Pinpoint the cell where the given text exists, returning its (X, Y) midpoint coordinate. 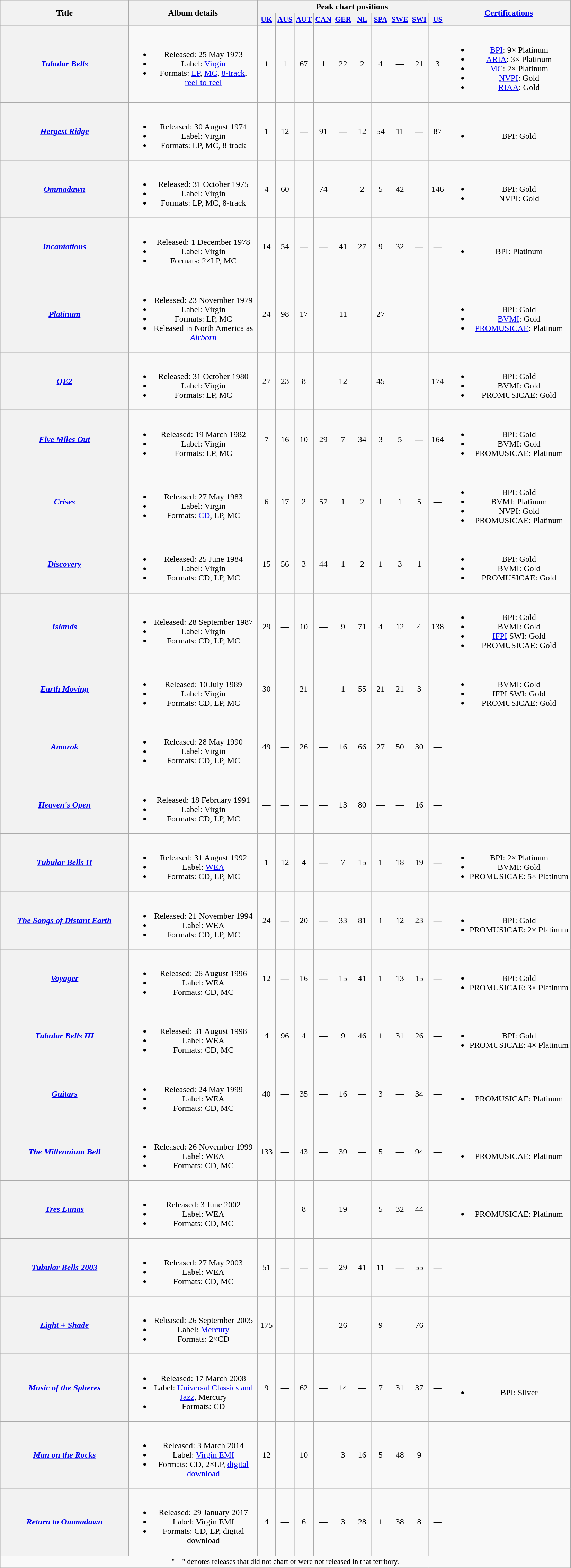
BPI: GoldNVPI: Gold (508, 189)
Incantations (64, 247)
45 (380, 381)
76 (419, 1325)
Released: 31 August 1998Label: WEAFormats: CD, MC (193, 1036)
28 (362, 1522)
Hergest Ridge (64, 132)
Released: 27 May 2003Label: WEAFormats: CD, MC (193, 1268)
Released: 31 August 1992Label: WEAFormats: CD, LP, MC (193, 863)
67 (304, 64)
81 (362, 920)
Released: 17 March 2008Label: Universal Classics and Jazz, MercuryFormats: CD (193, 1388)
174 (438, 381)
49 (267, 747)
UK (267, 20)
Earth Moving (64, 689)
Tres Lunas (64, 1209)
96 (285, 1036)
Five Miles Out (64, 439)
Released: 25 May 1973Label: VirginFormats: LP, MC, 8-track, reel-to-reel (193, 64)
BPI: GoldPROMUSICAE: 4× Platinum (508, 1036)
20 (304, 920)
BPI: Gold (508, 132)
Released: 26 November 1999Label: WEAFormats: CD, MC (193, 1152)
Released: 31 October 1980Label: VirginFormats: LP, MC (193, 381)
Released: 21 November 1994Label: WEAFormats: CD, LP, MC (193, 920)
Released: 25 June 1984Label: VirginFormats: CD, LP, MC (193, 564)
71 (362, 627)
Music of the Spheres (64, 1388)
98 (285, 314)
35 (304, 1094)
BVMI: GoldIFPI SWI: GoldPROMUSICAE: Gold (508, 689)
Tubular Bells III (64, 1036)
Title (64, 13)
US (438, 20)
Released: 30 August 1974Label: VirginFormats: LP, MC, 8-track (193, 132)
Released: 3 March 2014Label: Virgin EMIFormats: CD, 2×LP, digital download (193, 1455)
57 (323, 502)
37 (419, 1388)
18 (400, 863)
SWI (419, 20)
Crises (64, 502)
BPI: GoldBVMI: GoldIFPI SWI: GoldPROMUSICAE: Gold (508, 627)
146 (438, 189)
Released: 23 November 1979Label: VirginFormats: LP, MCReleased in North America as Airborn (193, 314)
AUS (285, 20)
42 (400, 189)
Released: 1 December 1978Label: VirginFormats: 2×LP, MC (193, 247)
Discovery (64, 564)
38 (400, 1522)
GER (343, 20)
Guitars (64, 1094)
SPA (380, 20)
80 (362, 804)
Album details (193, 13)
Released: 3 June 2002Label: WEAFormats: CD, MC (193, 1209)
94 (419, 1152)
Released: 26 September 2005Label: MercuryFormats: 2×CD (193, 1325)
Voyager (64, 978)
175 (267, 1325)
51 (267, 1268)
Heaven's Open (64, 804)
22 (343, 64)
50 (400, 747)
40 (267, 1094)
Released: 29 January 2017Label: Virgin EMIFormats: CD, LP, digital download (193, 1522)
BPI: Silver (508, 1388)
Amarok (64, 747)
Released: 10 July 1989Label: VirginFormats: CD, LP, MC (193, 689)
CAN (323, 20)
Light + Shade (64, 1325)
BPI: GoldPROMUSICAE: 2× Platinum (508, 920)
BPI: GoldBVMI: PlatinumNVPI: GoldPROMUSICAE: Platinum (508, 502)
Tubular Bells II (64, 863)
The Songs of Distant Earth (64, 920)
Return to Ommadawn (64, 1522)
AUT (304, 20)
SWE (400, 20)
Islands (64, 627)
91 (323, 132)
Certifications (508, 13)
48 (400, 1455)
138 (438, 627)
66 (362, 747)
Released: 28 September 1987Label: VirginFormats: CD, LP, MC (193, 627)
BPI: Platinum (508, 247)
"—" denotes releases that did not chart or were not released in that territory. (285, 1562)
33 (343, 920)
62 (304, 1388)
BPI: 9× PlatinumARIA: 3× PlatinumMC: 2× PlatinumNVPI: GoldRIAA: Gold (508, 64)
39 (343, 1152)
60 (285, 189)
NL (362, 20)
Released: 27 May 1983Label: VirginFormats: CD, LP, MC (193, 502)
164 (438, 439)
Released: 26 August 1996Label: WEAFormats: CD, MC (193, 978)
Peak chart positions (352, 7)
Released: 19 March 1982Label: VirginFormats: LP, MC (193, 439)
56 (285, 564)
BPI: GoldPROMUSICAE: 3× Platinum (508, 978)
Released: 31 October 1975Label: VirginFormats: LP, MC, 8-track (193, 189)
Man on the Rocks (64, 1455)
BPI: 2× PlatinumBVMI: GoldPROMUSICAE: 5× Platinum (508, 863)
QE2 (64, 381)
Tubular Bells 2003 (64, 1268)
133 (267, 1152)
Released: 24 May 1999Label: WEAFormats: CD, MC (193, 1094)
46 (362, 1036)
Tubular Bells (64, 64)
The Millennium Bell (64, 1152)
87 (438, 132)
43 (304, 1152)
Released: 28 May 1990Label: VirginFormats: CD, LP, MC (193, 747)
Ommadawn (64, 189)
74 (323, 189)
Released: 18 February 1991Label: VirginFormats: CD, LP, MC (193, 804)
Platinum (64, 314)
